Capture the cell that displays the provided text and extract its [x, y] central coordinate. 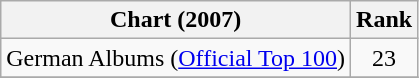
23 [384, 58]
German Albums (Official Top 100) [176, 58]
Chart (2007) [176, 20]
Rank [384, 20]
